Locate the cell with the specified text and output its (X, Y) center coordinate. 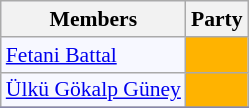
Members (94, 19)
Fetani Battal (94, 55)
Party (217, 19)
Ülkü Gökalp Güney (94, 90)
